Determine the (X, Y) coordinate at the center of the cell enclosing the given text.  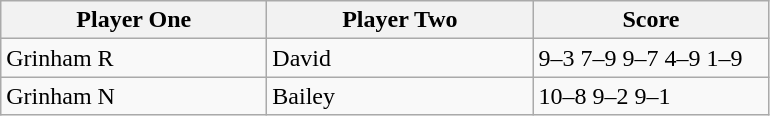
Player One (134, 20)
Score (651, 20)
10–8 9–2 9–1 (651, 96)
9–3 7–9 9–7 4–9 1–9 (651, 58)
David (400, 58)
Bailey (400, 96)
Player Two (400, 20)
Grinham N (134, 96)
Grinham R (134, 58)
